From the cell containing the given text, extract its center point as [x, y] coordinate. 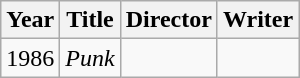
Writer [258, 20]
1986 [30, 58]
Year [30, 20]
Punk [90, 58]
Title [90, 20]
Director [168, 20]
